Search for the cell housing the specified text and yield its (X, Y) center coordinate. 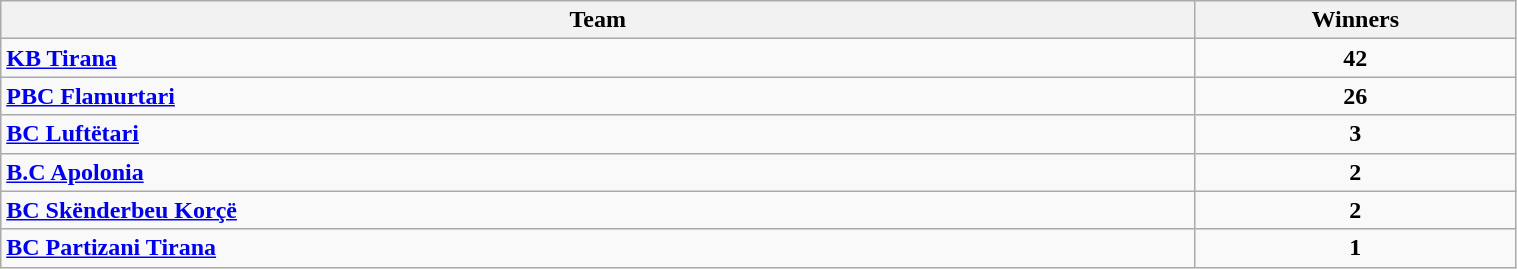
42 (1356, 58)
Team (598, 20)
3 (1356, 134)
PBC Flamurtari (598, 96)
26 (1356, 96)
BC Partizani Tirana (598, 248)
Winners (1356, 20)
KB Tirana (598, 58)
B.C Apolonia (598, 172)
1 (1356, 248)
BC Skënderbeu Korçë (598, 210)
BC Luftëtari (598, 134)
